Capture the cell that displays the provided text and extract its [X, Y] central coordinate. 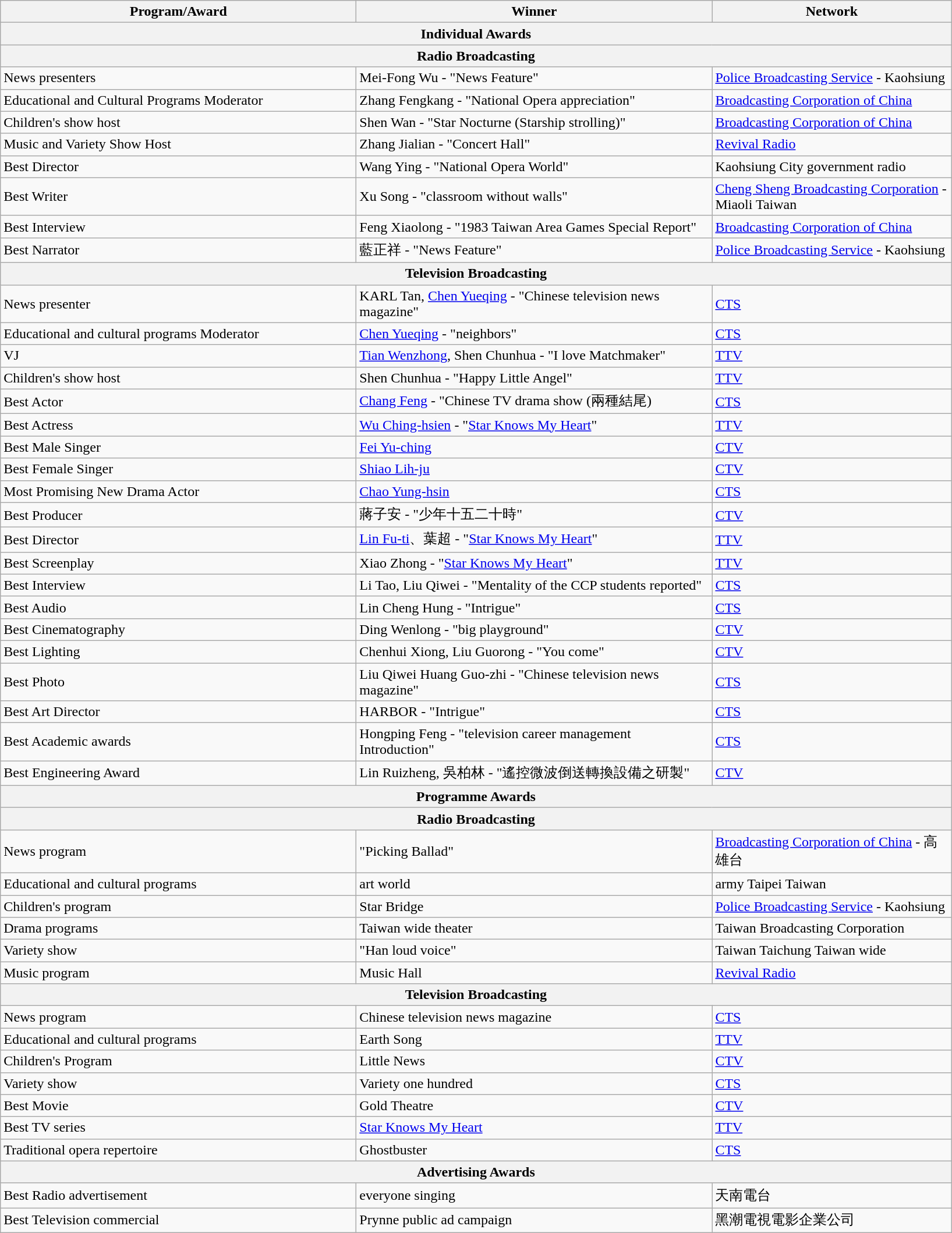
Ghostbuster [535, 1150]
Chen Yueqing - "neighbors" [535, 334]
Shiao Lih-ju [535, 469]
Best Television commercial [178, 1220]
Best Audio [178, 607]
Earth Song [535, 1039]
Xu Song - "classroom without walls" [535, 197]
Winner [535, 12]
Zhang Fengkang - "National Opera appreciation" [535, 100]
Children's program [178, 906]
army Taipei Taiwan [831, 884]
VJ [178, 356]
Li Tao, Liu Qiwei - "Mentality of the CCP students reported" [535, 585]
Feng Xiaolong - "1983 Taiwan Area Games Special Report" [535, 226]
Shen Chunhua - "Happy Little Angel" [535, 378]
天南電台 [831, 1196]
Best TV series [178, 1128]
Xiao Zhong - "Star Knows My Heart" [535, 563]
"Picking Ballad" [535, 851]
Children's Program [178, 1061]
Lin Ruizheng, 吳柏林 - "遙控微波倒送轉換設備之研製" [535, 773]
Program/Award [178, 12]
Star Knows My Heart [535, 1128]
Traditional opera repertoire [178, 1150]
Variety one hundred [535, 1083]
Best Male Singer [178, 447]
Chinese television news magazine [535, 1017]
Mei-Fong Wu - "News Feature" [535, 78]
Best Producer [178, 515]
Prynne public ad campaign [535, 1220]
Chang Feng - "Chinese TV drama show (兩種結尾) [535, 402]
Star Bridge [535, 906]
HARBOR - "Intrigue" [535, 712]
Drama programs [178, 929]
Network [831, 12]
黑潮電視電影企業公司 [831, 1220]
Educational and cultural programs Moderator [178, 334]
Music program [178, 973]
Best Lighting [178, 651]
Fei Yu-ching [535, 447]
Best Actress [178, 425]
Kaohsiung City government radio [831, 166]
Lin Fu-ti、葉超 - "Star Knows My Heart" [535, 540]
Best Photo [178, 681]
Best Art Director [178, 712]
Best Cinematography [178, 629]
Wang Ying - "National Opera World" [535, 166]
Taiwan wide theater [535, 929]
Music and Variety Show Host [178, 144]
art world [535, 884]
Lin Cheng Hung - "Intrigue" [535, 607]
Chenhui Xiong, Liu Guorong - "You come" [535, 651]
Taiwan Taichung Taiwan wide [831, 951]
Most Promising New Drama Actor [178, 491]
everyone singing [535, 1196]
Best Writer [178, 197]
Tian Wenzhong, Shen Chunhua - "I love Matchmaker" [535, 356]
"Han loud voice" [535, 951]
Best Actor [178, 402]
Zhang Jialian - "Concert Hall" [535, 144]
Best Academic awards [178, 742]
Wu Ching-hsien - "Star Knows My Heart" [535, 425]
Educational and Cultural Programs Moderator [178, 100]
Gold Theatre [535, 1106]
Liu Qiwei Huang Guo-zhi - "Chinese television news magazine" [535, 681]
Individual Awards [476, 34]
Best Narrator [178, 250]
Programme Awards [476, 796]
KARL Tan, Chen Yueqing - "Chinese television news magazine" [535, 304]
Taiwan Broadcasting Corporation [831, 929]
Best Engineering Award [178, 773]
Best Female Singer [178, 469]
Hongping Feng - "television career management Introduction" [535, 742]
Broadcasting Corporation of China - 高雄台 [831, 851]
Best Screenplay [178, 563]
Best Movie [178, 1106]
Cheng Sheng Broadcasting Corporation - Miaoli Taiwan [831, 197]
News presenters [178, 78]
News presenter [178, 304]
Shen Wan - "Star Nocturne (Starship strolling)" [535, 122]
Chao Yung-hsin [535, 491]
蔣子安 - "少年十五二十時" [535, 515]
Music Hall [535, 973]
Little News [535, 1061]
Ding Wenlong - "big playground" [535, 629]
藍正祥 - "News Feature" [535, 250]
Best Radio advertisement [178, 1196]
Advertising Awards [476, 1172]
